Find where the given text appears and provide that cell's center as (x, y) coordinate. 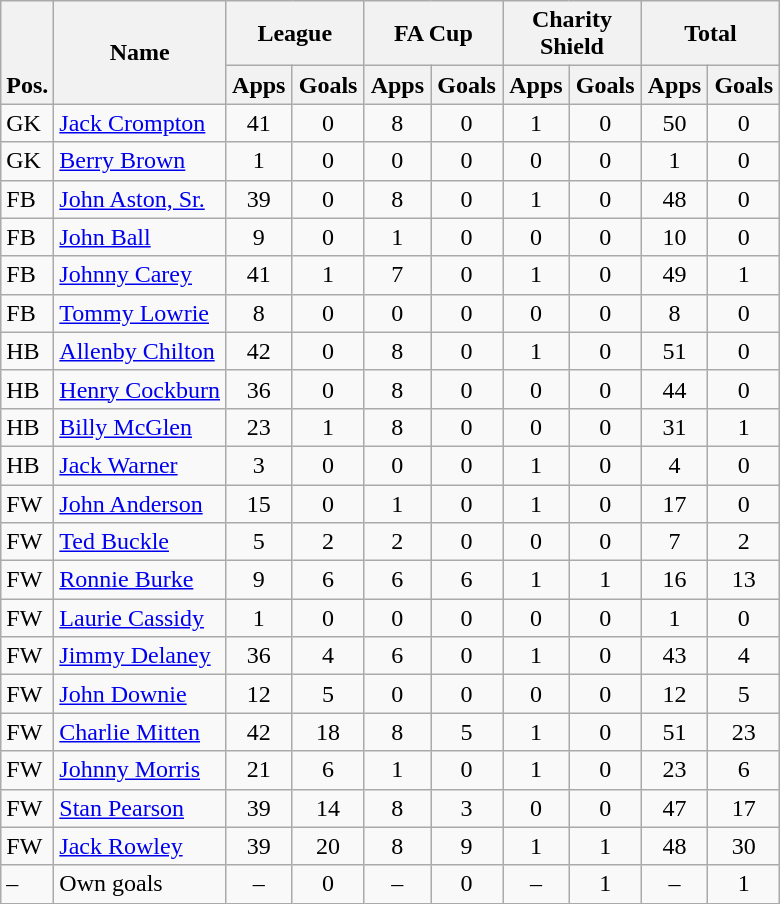
21 (260, 770)
Johnny Carey (140, 275)
18 (328, 732)
44 (674, 389)
49 (674, 275)
Allenby Chilton (140, 351)
Jack Crompton (140, 123)
14 (328, 808)
League (296, 34)
Tommy Lowrie (140, 313)
16 (674, 580)
Jack Warner (140, 465)
John Anderson (140, 503)
FA Cup (434, 34)
10 (674, 237)
Name (140, 52)
John Downie (140, 694)
Total (710, 34)
Berry Brown (140, 161)
Johnny Morris (140, 770)
Ronnie Burke (140, 580)
Charlie Mitten (140, 732)
John Aston, Sr. (140, 199)
John Ball (140, 237)
Laurie Cassidy (140, 618)
Ted Buckle (140, 542)
Own goals (140, 884)
Pos. (28, 52)
15 (260, 503)
47 (674, 808)
Jack Rowley (140, 846)
Billy McGlen (140, 427)
20 (328, 846)
Henry Cockburn (140, 389)
Jimmy Delaney (140, 656)
Stan Pearson (140, 808)
43 (674, 656)
50 (674, 123)
13 (744, 580)
Charity Shield (572, 34)
31 (674, 427)
30 (744, 846)
